Extract the [x, y] coordinate from the center of the cell holding the provided text.  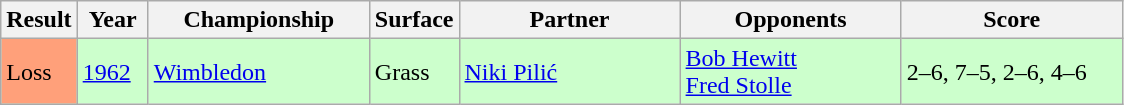
Surface [414, 20]
Niki Pilić [570, 72]
Opponents [790, 20]
Bob Hewitt Fred Stolle [790, 72]
Championship [258, 20]
1962 [112, 72]
Partner [570, 20]
Grass [414, 72]
2–6, 7–5, 2–6, 4–6 [1012, 72]
Result [39, 20]
Wimbledon [258, 72]
Score [1012, 20]
Loss [39, 72]
Year [112, 20]
